Determine the (X, Y) coordinate at the center of the cell enclosing the given text.  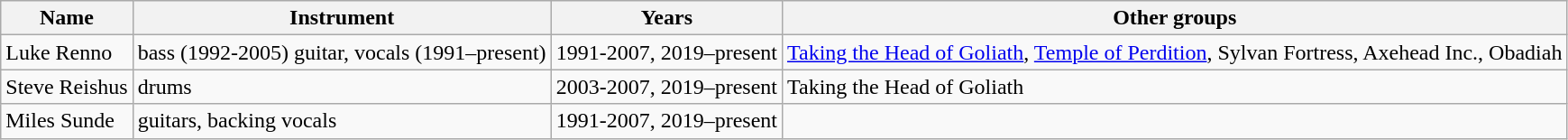
Other groups (1174, 18)
Luke Renno (67, 52)
guitars, backing vocals (342, 121)
Instrument (342, 18)
bass (1992-2005) guitar, vocals (1991–present) (342, 52)
Taking the Head of Goliath (1174, 87)
drums (342, 87)
Years (666, 18)
Miles Sunde (67, 121)
Steve Reishus (67, 87)
Taking the Head of Goliath, Temple of Perdition, Sylvan Fortress, Axehead Inc., Obadiah (1174, 52)
Name (67, 18)
2003-2007, 2019–present (666, 87)
